Capture the cell that displays the provided text and extract its (X, Y) central coordinate. 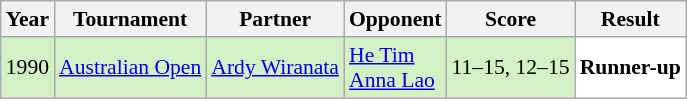
Tournament (130, 19)
Runner-up (630, 68)
Result (630, 19)
11–15, 12–15 (511, 68)
Partner (275, 19)
He Tim Anna Lao (396, 68)
Score (511, 19)
Year (28, 19)
Ardy Wiranata (275, 68)
1990 (28, 68)
Australian Open (130, 68)
Opponent (396, 19)
